Determine the (X, Y) coordinate at the center of the cell enclosing the given text.  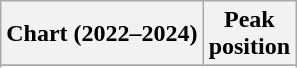
Chart (2022–2024) (102, 34)
Peakposition (249, 34)
